Detect which cell encompasses the target text, then output its [x, y] center coordinate. 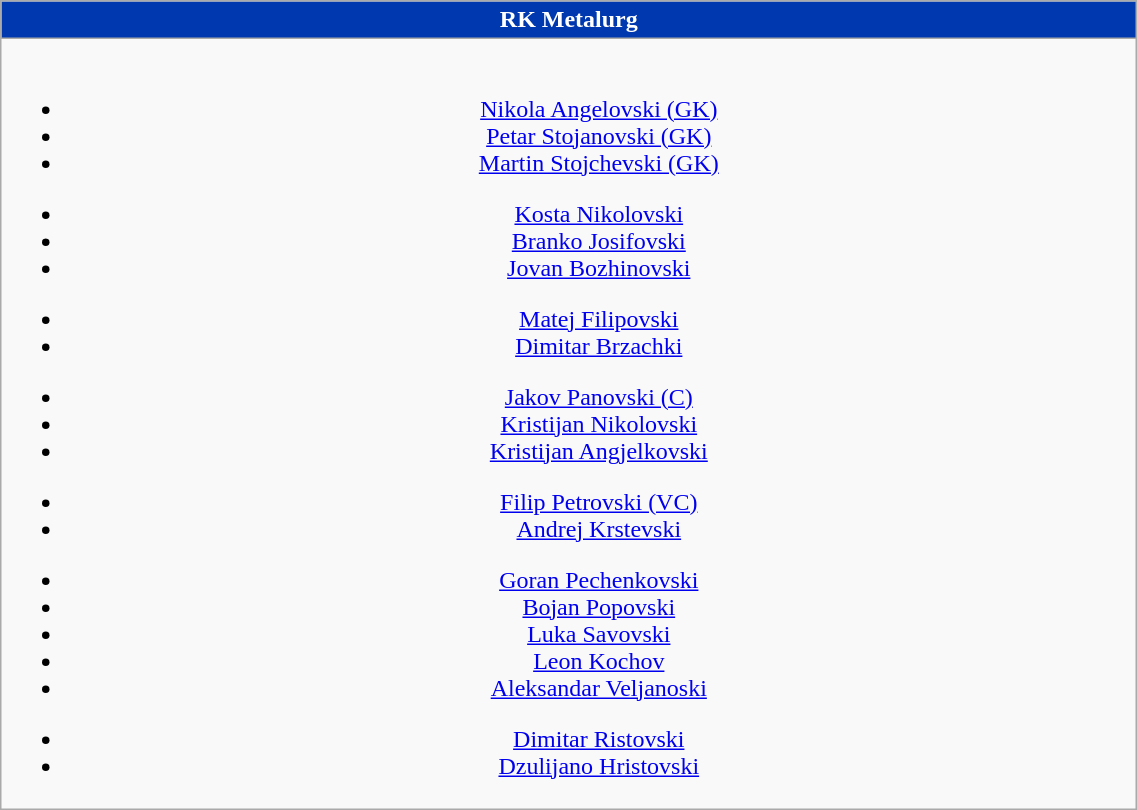
RK Metalurg [569, 20]
